Search for the cell housing the specified text and yield its [X, Y] center coordinate. 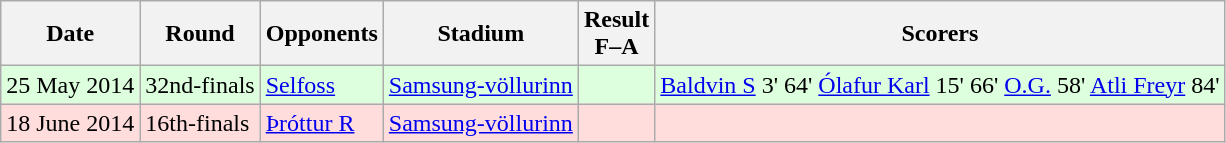
Þróttur R [322, 123]
18 June 2014 [70, 123]
32nd-finals [200, 85]
ResultF–A [616, 34]
Selfoss [322, 85]
Date [70, 34]
Stadium [480, 34]
Scorers [940, 34]
25 May 2014 [70, 85]
Round [200, 34]
Baldvin S 3' 64' Ólafur Karl 15' 66' O.G. 58' Atli Freyr 84' [940, 85]
16th-finals [200, 123]
Opponents [322, 34]
